Scan for the cell matching the given text and deliver its (X, Y) coordinate at center. 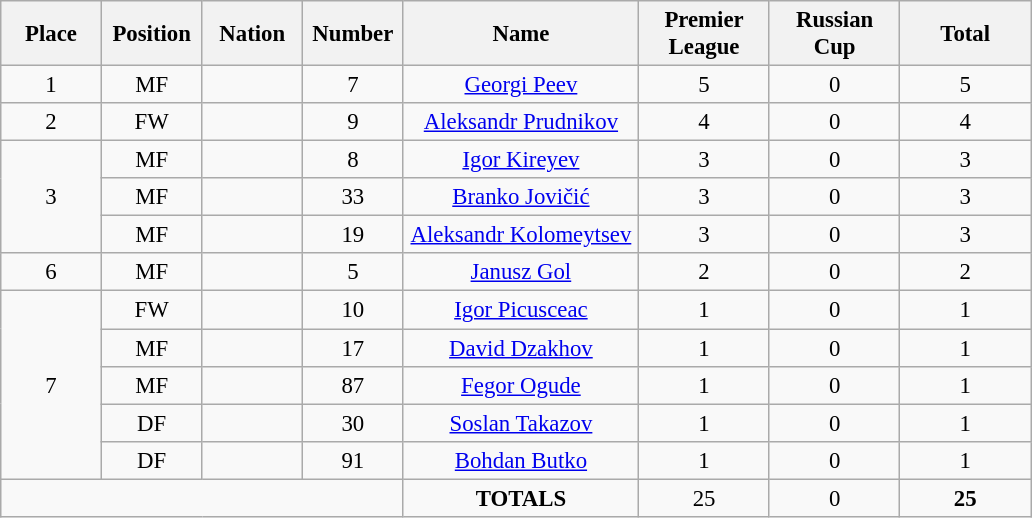
Fegor Ogude (521, 385)
Nation (252, 34)
91 (354, 460)
9 (354, 122)
Russian Cup (834, 34)
19 (354, 235)
10 (354, 310)
Soslan Takazov (521, 423)
6 (52, 273)
Total (966, 34)
Place (52, 34)
Bohdan Butko (521, 460)
TOTALS (521, 498)
Igor Picusceac (521, 310)
17 (354, 348)
8 (354, 160)
Name (521, 34)
Aleksandr Prudnikov (521, 122)
Janusz Gol (521, 273)
30 (354, 423)
Branko Jovičić (521, 197)
Number (354, 34)
Georgi Peev (521, 85)
33 (354, 197)
87 (354, 385)
Position (152, 34)
Premier League (704, 34)
Aleksandr Kolomeytsev (521, 235)
Igor Kireyev (521, 160)
David Dzakhov (521, 348)
